Extract the (X, Y) coordinate from the center of the cell holding the provided text.  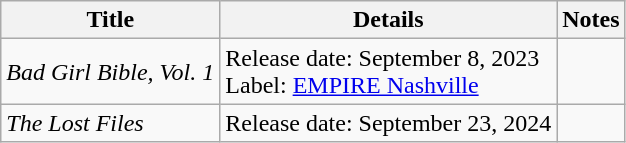
Details (388, 20)
Notes (591, 20)
Bad Girl Bible, Vol. 1 (110, 72)
Release date: September 8, 2023Label: EMPIRE Nashville (388, 72)
Title (110, 20)
Release date: September 23, 2024 (388, 123)
The Lost Files (110, 123)
